Scan for the cell matching the given text and deliver its (x, y) coordinate at center. 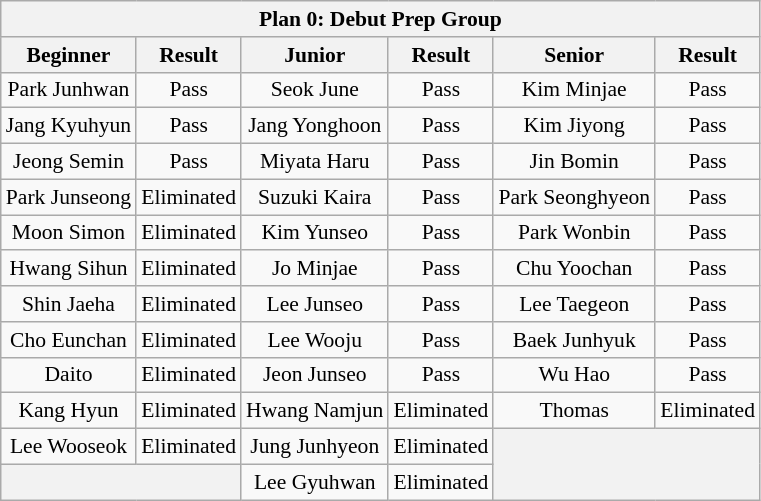
Wu Hao (574, 375)
Suzuki Kaira (314, 197)
Junior (314, 55)
Jang Kyuhyun (68, 126)
Lee Junseo (314, 304)
Senior (574, 55)
Kim Minjae (574, 90)
Miyata Haru (314, 162)
Lee Taegeon (574, 304)
Hwang Namjun (314, 411)
Jin Bomin (574, 162)
Kim Yunseo (314, 233)
Lee Wooseok (68, 447)
Plan 0: Debut Prep Group (380, 19)
Park Seonghyeon (574, 197)
Moon Simon (68, 233)
Hwang Sihun (68, 269)
Beginner (68, 55)
Baek Junhyuk (574, 340)
Jang Yonghoon (314, 126)
Thomas (574, 411)
Seok June (314, 90)
Lee Gyuhwan (314, 482)
Jung Junhyeon (314, 447)
Park Junhwan (68, 90)
Daito (68, 375)
Shin Jaeha (68, 304)
Park Wonbin (574, 233)
Park Junseong (68, 197)
Jeon Junseo (314, 375)
Cho Eunchan (68, 340)
Kang Hyun (68, 411)
Jo Minjae (314, 269)
Lee Wooju (314, 340)
Chu Yoochan (574, 269)
Kim Jiyong (574, 126)
Jeong Semin (68, 162)
